Return the [x, y] coordinate for the center point of the cell that contains the specified text.  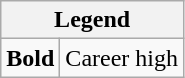
Career high [122, 58]
Bold [30, 58]
Legend [92, 20]
